From the cell containing the given text, extract its center point as [x, y] coordinate. 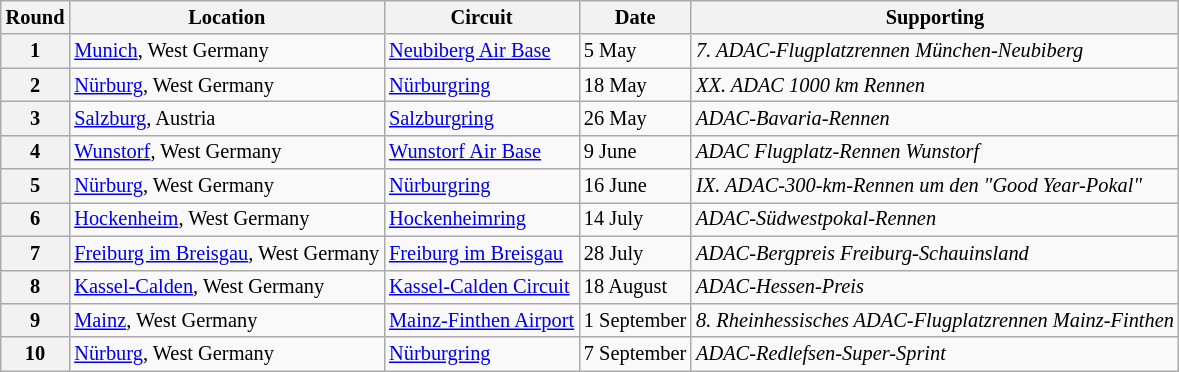
7 September [635, 354]
7 [36, 253]
4 [36, 152]
7. ADAC-Flugplatzrennen München-Neubiberg [935, 51]
Date [635, 17]
Salzburgring [482, 118]
Salzburg, Austria [226, 118]
18 May [635, 85]
ADAC-Bavaria-Rennen [935, 118]
Kassel-Calden Circuit [482, 287]
Hockenheimring [482, 219]
5 [36, 186]
16 June [635, 186]
Freiburg im Breisgau, West Germany [226, 253]
8. Rheinhessisches ADAC-Flugplatzrennen Mainz-Finthen [935, 320]
8 [36, 287]
ADAC-Redlefsen-Super-Sprint [935, 354]
Kassel-Calden, West Germany [226, 287]
6 [36, 219]
18 August [635, 287]
Round [36, 17]
Wunstorf, West Germany [226, 152]
IX. ADAC-300-km-Rennen um den "Good Year-Pokal" [935, 186]
Mainz-Finthen Airport [482, 320]
Munich, West Germany [226, 51]
ADAC Flugplatz-Rennen Wunstorf [935, 152]
Neubiberg Air Base [482, 51]
XX. ADAC 1000 km Rennen [935, 85]
ADAC-Bergpreis Freiburg-Schauinsland [935, 253]
26 May [635, 118]
5 May [635, 51]
Location [226, 17]
Circuit [482, 17]
Hockenheim, West Germany [226, 219]
Freiburg im Breisgau [482, 253]
Supporting [935, 17]
10 [36, 354]
9 [36, 320]
Mainz, West Germany [226, 320]
3 [36, 118]
2 [36, 85]
ADAC-Hessen-Preis [935, 287]
28 July [635, 253]
Wunstorf Air Base [482, 152]
ADAC-Südwestpokal-Rennen [935, 219]
1 [36, 51]
1 September [635, 320]
9 June [635, 152]
14 July [635, 219]
